Return the [x, y] coordinate for the center point of the cell that contains the specified text.  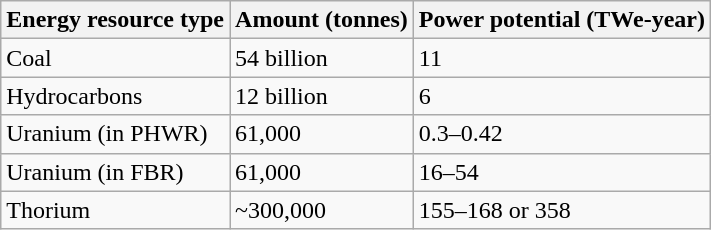
Amount (tonnes) [322, 20]
Hydrocarbons [116, 96]
Power potential (TWe-year) [562, 20]
Uranium (in FBR) [116, 172]
155–168 or 358 [562, 210]
Thorium [116, 210]
Uranium (in PHWR) [116, 134]
16–54 [562, 172]
Coal [116, 58]
~300,000 [322, 210]
0.3–0.42 [562, 134]
12 billion [322, 96]
54 billion [322, 58]
Energy resource type [116, 20]
11 [562, 58]
6 [562, 96]
